Identify which cell holds the provided text, then report its [x, y] central coordinate. 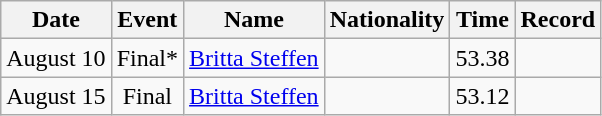
Name [254, 20]
Event [147, 20]
Nationality [387, 20]
Record [558, 20]
Time [482, 20]
August 15 [56, 96]
Final* [147, 58]
Date [56, 20]
August 10 [56, 58]
53.38 [482, 58]
53.12 [482, 96]
Final [147, 96]
